Extract the [x, y] coordinate from the center of the cell holding the provided text.  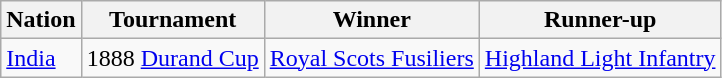
Winner [372, 20]
1888 Durand Cup [172, 58]
Royal Scots Fusiliers [372, 58]
Highland Light Infantry [600, 58]
Tournament [172, 20]
India [41, 58]
Nation [41, 20]
Runner-up [600, 20]
